From the cell containing the given text, extract its center point as (x, y) coordinate. 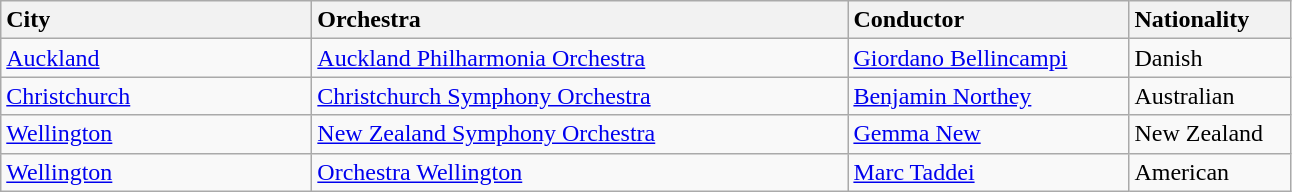
Christchurch (156, 96)
New Zealand (1210, 134)
Auckland Philharmonia Orchestra (580, 58)
American (1210, 172)
Australian (1210, 96)
City (156, 20)
Nationality (1210, 20)
Orchestra (580, 20)
Marc Taddei (988, 172)
Conductor (988, 20)
Orchestra Wellington (580, 172)
Auckland (156, 58)
Benjamin Northey (988, 96)
Danish (1210, 58)
Gemma New (988, 134)
Giordano Bellincampi (988, 58)
New Zealand Symphony Orchestra (580, 134)
Christchurch Symphony Orchestra (580, 96)
